From the cell containing the given text, extract its center point as (x, y) coordinate. 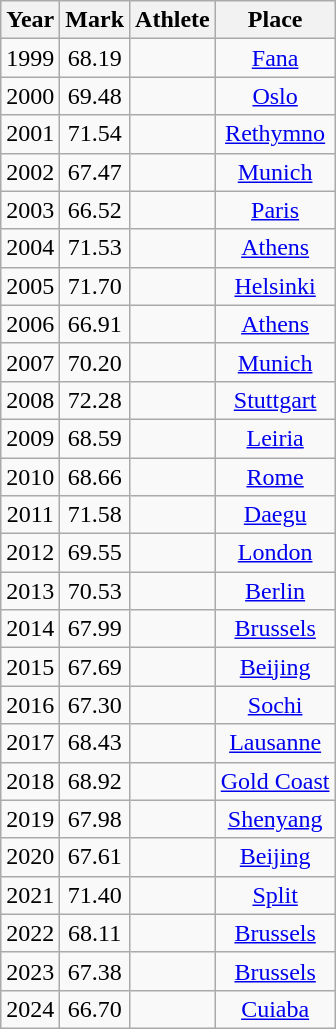
67.30 (95, 705)
2018 (30, 781)
2014 (30, 629)
71.54 (95, 134)
Shenyang (275, 819)
Mark (95, 20)
2017 (30, 743)
68.19 (95, 58)
69.55 (95, 553)
2024 (30, 1009)
Sochi (275, 705)
Split (275, 895)
2020 (30, 857)
Berlin (275, 591)
Athlete (173, 20)
2000 (30, 96)
Lausanne (275, 743)
71.53 (95, 248)
67.99 (95, 629)
Fana (275, 58)
2019 (30, 819)
71.58 (95, 515)
66.91 (95, 324)
2008 (30, 400)
68.66 (95, 477)
2002 (30, 172)
68.92 (95, 781)
2013 (30, 591)
67.47 (95, 172)
66.70 (95, 1009)
Rome (275, 477)
67.38 (95, 971)
Helsinki (275, 286)
72.28 (95, 400)
69.48 (95, 96)
Stuttgart (275, 400)
2011 (30, 515)
2004 (30, 248)
Daegu (275, 515)
2006 (30, 324)
2003 (30, 210)
2012 (30, 553)
Place (275, 20)
2007 (30, 362)
67.69 (95, 667)
2009 (30, 438)
70.20 (95, 362)
2001 (30, 134)
Paris (275, 210)
2023 (30, 971)
Year (30, 20)
2016 (30, 705)
Oslo (275, 96)
Gold Coast (275, 781)
Leiria (275, 438)
2010 (30, 477)
2005 (30, 286)
1999 (30, 58)
70.53 (95, 591)
68.11 (95, 933)
2015 (30, 667)
68.59 (95, 438)
66.52 (95, 210)
Rethymno (275, 134)
London (275, 553)
71.70 (95, 286)
67.61 (95, 857)
67.98 (95, 819)
68.43 (95, 743)
71.40 (95, 895)
2022 (30, 933)
2021 (30, 895)
Cuiaba (275, 1009)
